Provide the [X, Y] coordinate of the cell's center where the given text is located.  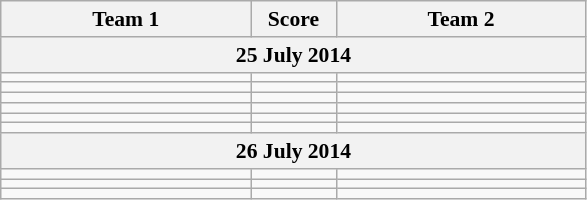
Team 1 [126, 19]
25 July 2014 [294, 55]
26 July 2014 [294, 151]
Score [294, 19]
Team 2 [461, 19]
